Capture the cell that displays the provided text and extract its [X, Y] central coordinate. 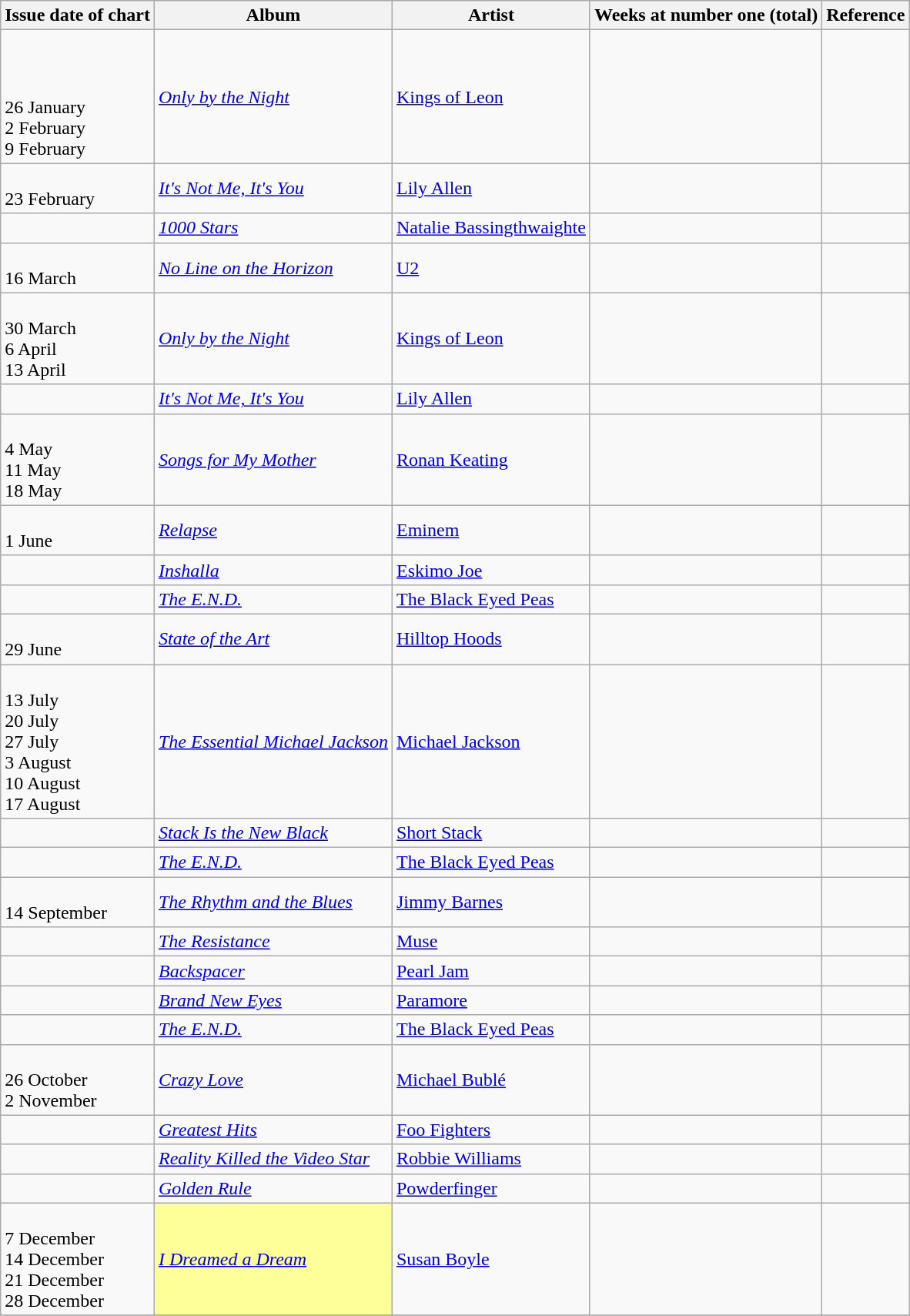
The Essential Michael Jackson [273, 741]
Stack Is the New Black [273, 833]
Crazy Love [273, 1080]
Weeks at number one (total) [705, 15]
Golden Rule [273, 1188]
Relapse [273, 530]
1000 Stars [273, 228]
Hilltop Hoods [491, 639]
4 May 11 May 18 May [78, 459]
16 March [78, 268]
Short Stack [491, 833]
Inshalla [273, 570]
Michael Bublé [491, 1080]
Eminem [491, 530]
Brand New Eyes [273, 1000]
30 March6 April13 April [78, 339]
Issue date of chart [78, 15]
The Resistance [273, 942]
The Rhythm and the Blues [273, 902]
26 January 2 February 9 February [78, 97]
Muse [491, 942]
Backspacer [273, 971]
I Dreamed a Dream [273, 1259]
Paramore [491, 1000]
14 September [78, 902]
Ronan Keating [491, 459]
Robbie Williams [491, 1159]
Powderfinger [491, 1188]
13 July 20 July 27 July 3 August 10 August 17 August [78, 741]
Album [273, 15]
Reference [865, 15]
1 June [78, 530]
29 June [78, 639]
U2 [491, 268]
Greatest Hits [273, 1130]
Susan Boyle [491, 1259]
7 December 14 December 21 December 28 December [78, 1259]
Eskimo Joe [491, 570]
Foo Fighters [491, 1130]
State of the Art [273, 639]
Reality Killed the Video Star [273, 1159]
Michael Jackson [491, 741]
26 October 2 November [78, 1080]
Artist [491, 15]
Jimmy Barnes [491, 902]
23 February [78, 188]
No Line on the Horizon [273, 268]
Natalie Bassingthwaighte [491, 228]
Pearl Jam [491, 971]
Songs for My Mother [273, 459]
